Return (X, Y) of the center of cell containing provided text 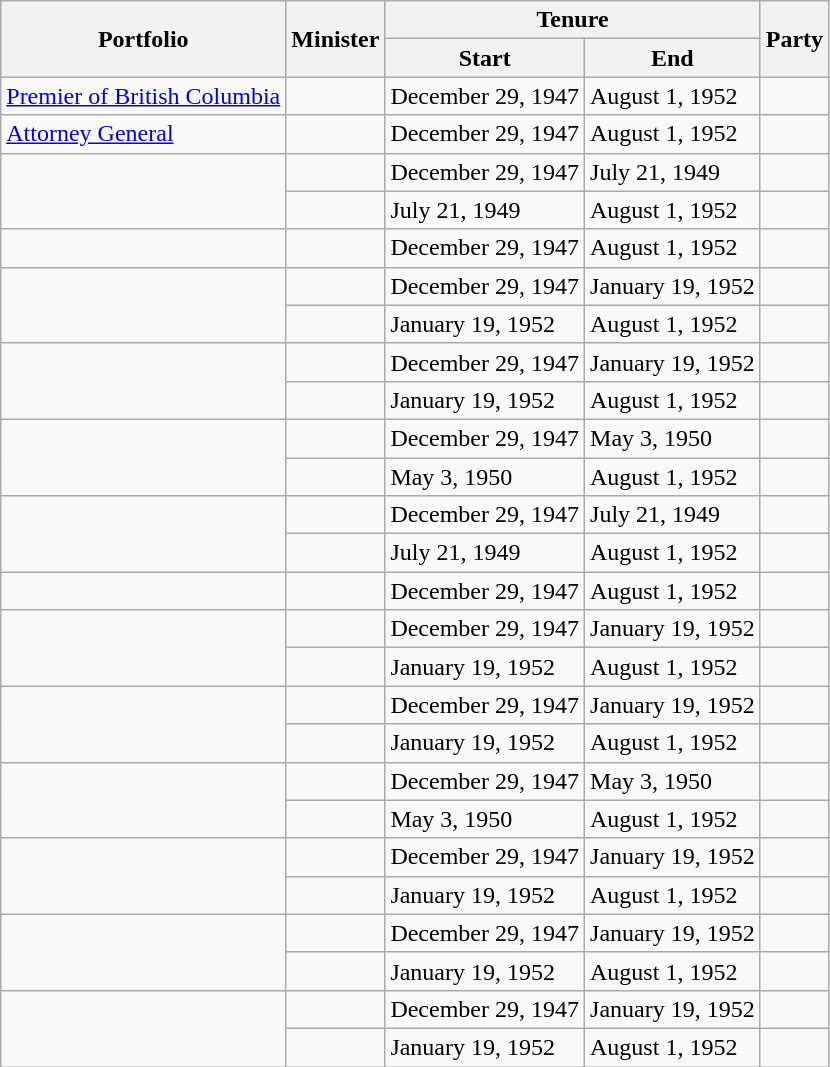
Premier of British Columbia (144, 96)
Portfolio (144, 39)
Minister (336, 39)
Start (485, 58)
Attorney General (144, 134)
End (673, 58)
Party (794, 39)
Tenure (572, 20)
